Scan for the cell matching the given text and deliver its [x, y] coordinate at center. 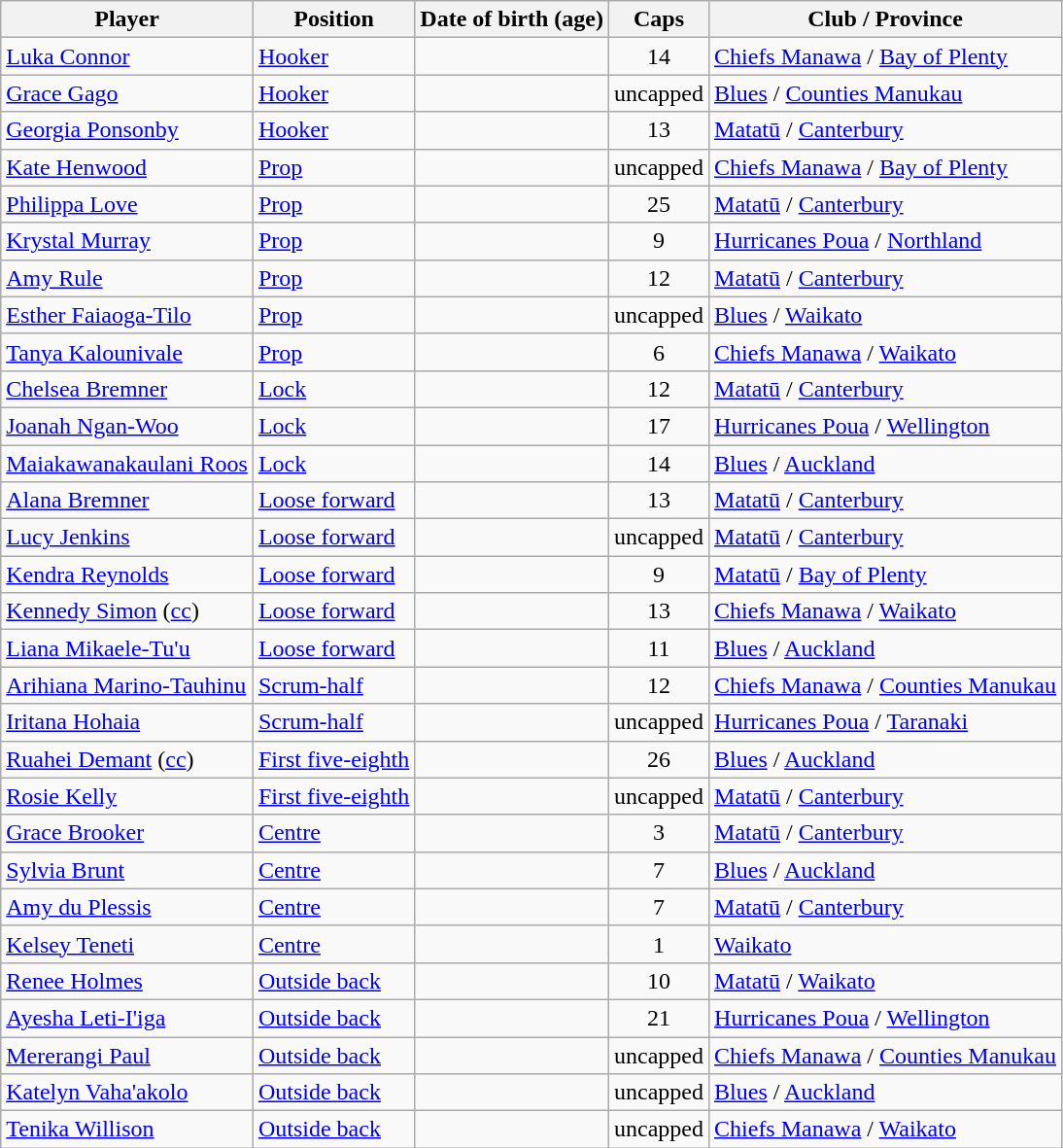
Tenika Willison [127, 1130]
Katelyn Vaha'akolo [127, 1093]
Kendra Reynolds [127, 574]
Rosie Kelly [127, 796]
Player [127, 19]
Liana Mikaele-Tu'u [127, 648]
Grace Gago [127, 93]
Georgia Ponsonby [127, 130]
Amy Rule [127, 278]
Iritana Hohaia [127, 722]
1 [659, 944]
Position [333, 19]
Hurricanes Poua / Taranaki [886, 722]
Tanya Kalounivale [127, 352]
Kate Henwood [127, 167]
Mererangi Paul [127, 1055]
Kennedy Simon (cc) [127, 611]
26 [659, 759]
Chelsea Bremner [127, 389]
Amy du Plessis [127, 907]
Philippa Love [127, 204]
Ruahei Demant (cc) [127, 759]
Lucy Jenkins [127, 538]
Blues / Counties Manukau [886, 93]
Matatū / Waikato [886, 981]
Caps [659, 19]
Hurricanes Poua / Northland [886, 241]
Krystal Murray [127, 241]
11 [659, 648]
Esther Faiaoga-Tilo [127, 315]
Kelsey Teneti [127, 944]
Arihiana Marino-Tauhinu [127, 685]
Grace Brooker [127, 833]
Club / Province [886, 19]
Alana Bremner [127, 501]
Joanah Ngan-Woo [127, 426]
Blues / Waikato [886, 315]
17 [659, 426]
25 [659, 204]
6 [659, 352]
10 [659, 981]
Luka Connor [127, 56]
Ayesha Leti-I'iga [127, 1018]
21 [659, 1018]
Renee Holmes [127, 981]
Date of birth (age) [512, 19]
Waikato [886, 944]
3 [659, 833]
Maiakawanakaulani Roos [127, 464]
Matatū / Bay of Plenty [886, 574]
Sylvia Brunt [127, 870]
